Locate the cell with the specified text and output its [X, Y] center coordinate. 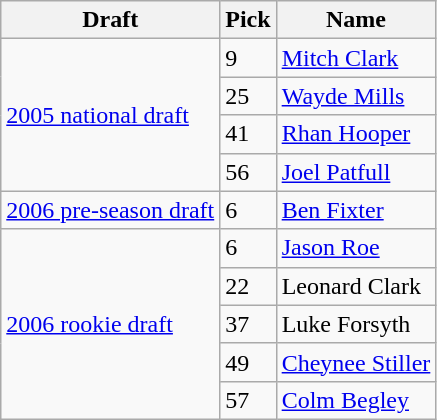
Mitch Clark [356, 58]
Ben Fixter [356, 210]
Joel Patfull [356, 172]
2006 pre-season draft [110, 210]
Draft [110, 20]
57 [248, 400]
2005 national draft [110, 115]
Pick [248, 20]
56 [248, 172]
9 [248, 58]
Jason Roe [356, 248]
Colm Begley [356, 400]
41 [248, 134]
Rhan Hooper [356, 134]
Wayde Mills [356, 96]
Luke Forsyth [356, 324]
Cheynee Stiller [356, 362]
25 [248, 96]
2006 rookie draft [110, 324]
49 [248, 362]
22 [248, 286]
Leonard Clark [356, 286]
Name [356, 20]
37 [248, 324]
